Search for the cell housing the specified text and yield its [X, Y] center coordinate. 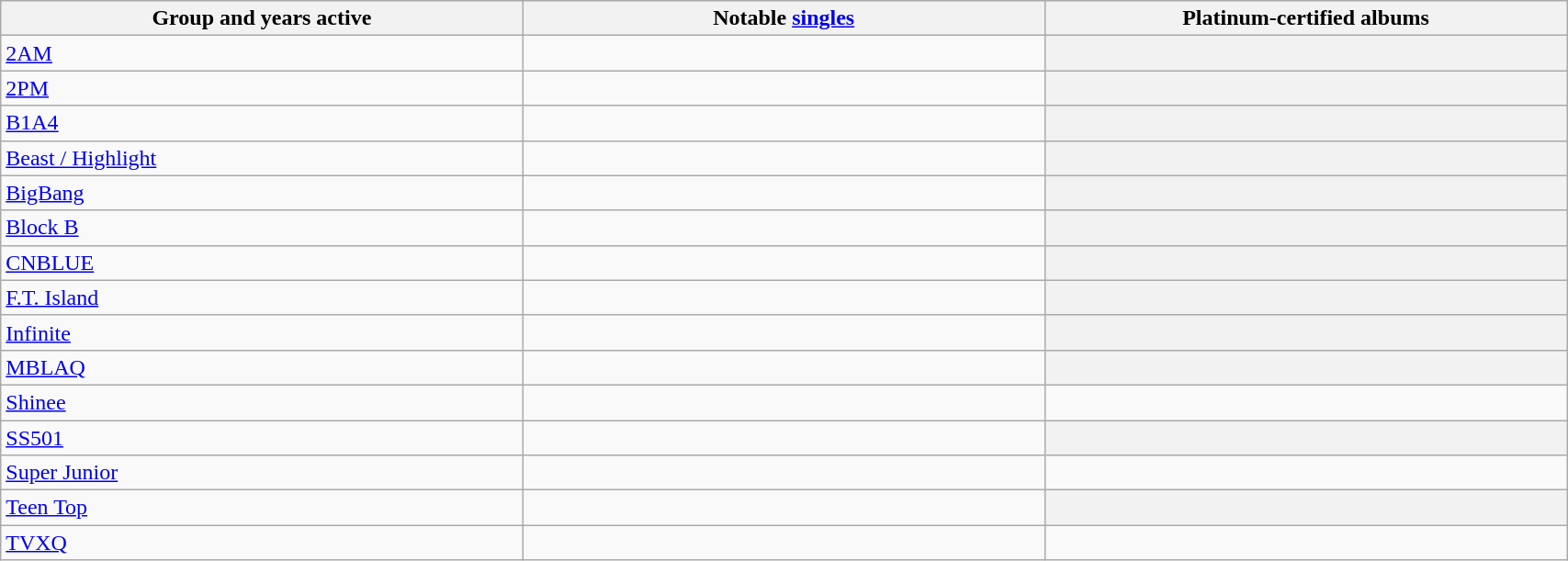
F.T. Island [262, 297]
Group and years active [262, 18]
B1A4 [262, 123]
Teen Top [262, 508]
Infinite [262, 332]
Platinum-certified albums [1305, 18]
TVXQ [262, 543]
2PM [262, 88]
BigBang [262, 193]
Beast / Highlight [262, 158]
MBLAQ [262, 367]
Block B [262, 228]
Shinee [262, 402]
Super Junior [262, 473]
2AM [262, 53]
SS501 [262, 438]
CNBLUE [262, 263]
Notable singles [784, 18]
